Extract the [x, y] coordinate from the center of the cell holding the provided text.  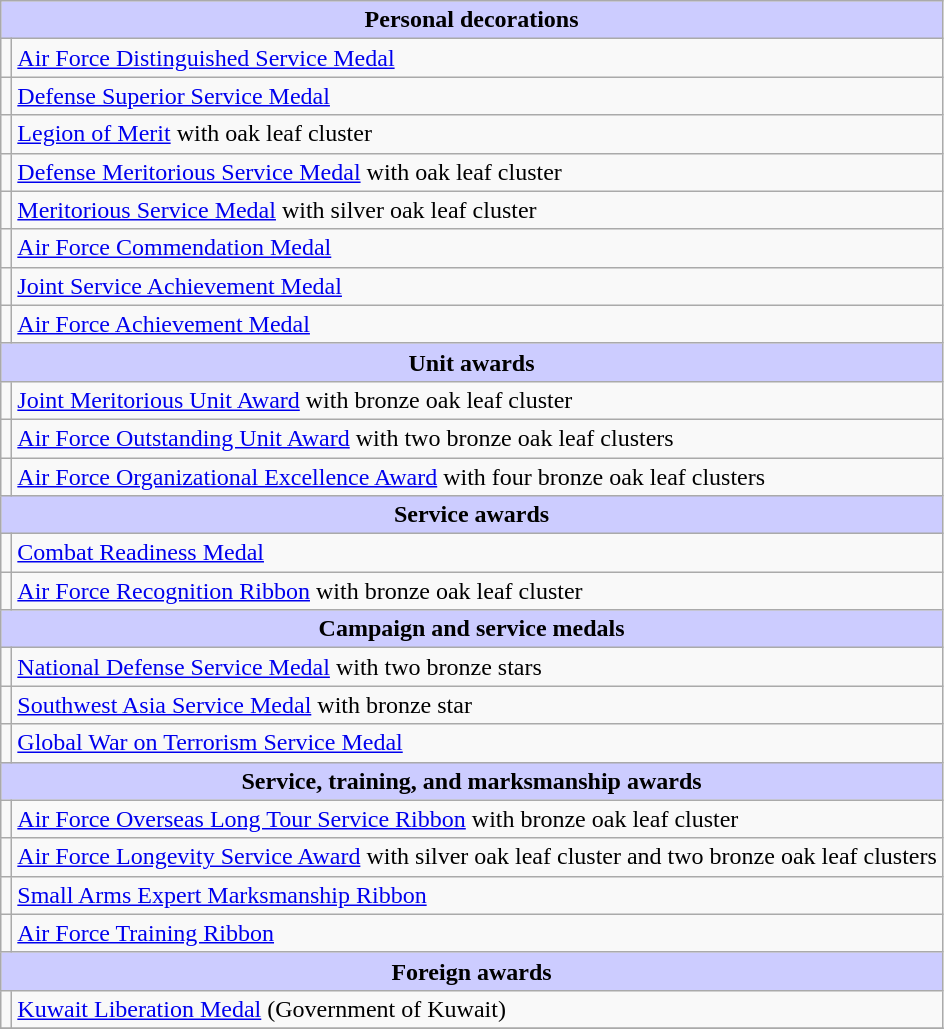
Kuwait Liberation Medal (Government of Kuwait) [478, 1009]
Air Force Commendation Medal [478, 248]
Air Force Overseas Long Tour Service Ribbon with bronze oak leaf cluster [478, 819]
Air Force Organizational Excellence Award with four bronze oak leaf clusters [478, 477]
Service awards [472, 515]
Service, training, and marksmanship awards [472, 781]
Air Force Outstanding Unit Award with two bronze oak leaf clusters [478, 438]
Meritorious Service Medal with silver oak leaf cluster [478, 210]
Global War on Terrorism Service Medal [478, 743]
Personal decorations [472, 20]
Air Force Recognition Ribbon with bronze oak leaf cluster [478, 591]
Campaign and service medals [472, 629]
Joint Meritorious Unit Award with bronze oak leaf cluster [478, 400]
Combat Readiness Medal [478, 553]
Unit awards [472, 362]
Foreign awards [472, 971]
Southwest Asia Service Medal with bronze star [478, 705]
Joint Service Achievement Medal [478, 286]
Small Arms Expert Marksmanship Ribbon [478, 895]
Air Force Longevity Service Award with silver oak leaf cluster and two bronze oak leaf clusters [478, 857]
Air Force Distinguished Service Medal [478, 58]
Air Force Achievement Medal [478, 324]
Air Force Training Ribbon [478, 933]
Defense Superior Service Medal [478, 96]
Defense Meritorious Service Medal with oak leaf cluster [478, 172]
National Defense Service Medal with two bronze stars [478, 667]
Legion of Merit with oak leaf cluster [478, 134]
